Return (x, y) of the center of cell containing provided text 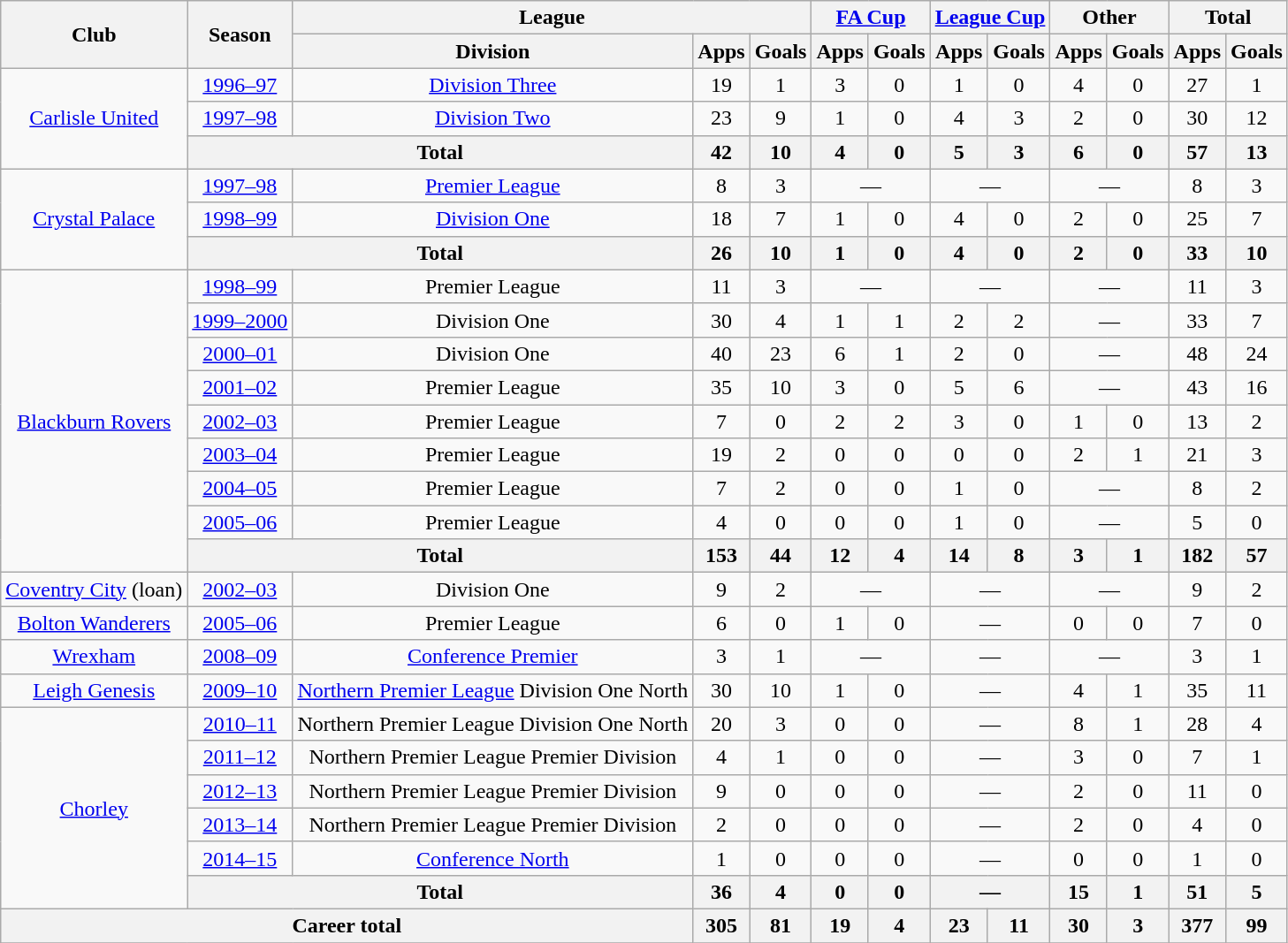
1999–2000 (240, 320)
153 (721, 556)
Other (1109, 18)
Division Two (493, 118)
182 (1197, 556)
14 (958, 556)
FA Cup (871, 18)
51 (1197, 892)
2008–09 (240, 657)
1996–97 (240, 85)
48 (1197, 354)
21 (1197, 455)
26 (721, 253)
2014–15 (240, 858)
42 (721, 152)
2004–05 (240, 489)
2012–13 (240, 791)
Conference North (493, 858)
28 (1197, 724)
24 (1257, 354)
2010–11 (240, 724)
18 (721, 219)
43 (1197, 387)
Blackburn Rovers (94, 421)
44 (781, 556)
27 (1197, 85)
2001–02 (240, 387)
Chorley (94, 808)
16 (1257, 387)
Wrexham (94, 657)
305 (721, 925)
2013–14 (240, 825)
20 (721, 724)
99 (1257, 925)
36 (721, 892)
Club (94, 34)
40 (721, 354)
League (552, 18)
Carlisle United (94, 118)
25 (1197, 219)
Bolton Wanderers (94, 623)
Season (240, 34)
Division (493, 51)
Leigh Genesis (94, 690)
15 (1078, 892)
81 (781, 925)
2009–10 (240, 690)
2011–12 (240, 757)
League Cup (990, 18)
Conference Premier (493, 657)
Division Three (493, 85)
Crystal Palace (94, 219)
377 (1197, 925)
Coventry City (loan) (94, 589)
2003–04 (240, 455)
2000–01 (240, 354)
Career total (347, 925)
